Locate the cell with the specified text and output its (x, y) center coordinate. 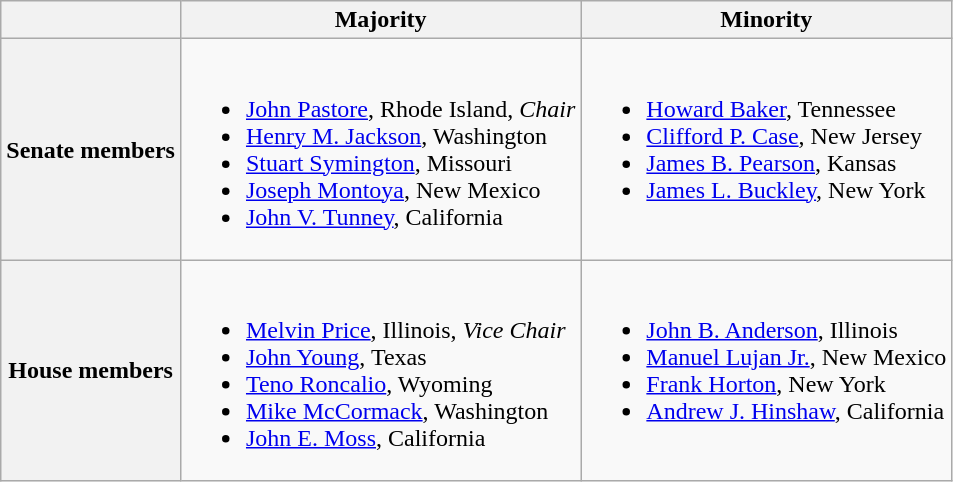
Minority (766, 20)
John B. Anderson, IllinoisManuel Lujan Jr., New MexicoFrank Horton, New YorkAndrew J. Hinshaw, California (766, 370)
House members (91, 370)
Howard Baker, TennesseeClifford P. Case, New JerseyJames B. Pearson, KansasJames L. Buckley, New York (766, 150)
Majority (380, 20)
Melvin Price, Illinois, Vice ChairJohn Young, TexasTeno Roncalio, WyomingMike McCormack, WashingtonJohn E. Moss, California (380, 370)
Senate members (91, 150)
John Pastore, Rhode Island, ChairHenry M. Jackson, WashingtonStuart Symington, MissouriJoseph Montoya, New MexicoJohn V. Tunney, California (380, 150)
